Locate the cell with the specified text and output its [X, Y] center coordinate. 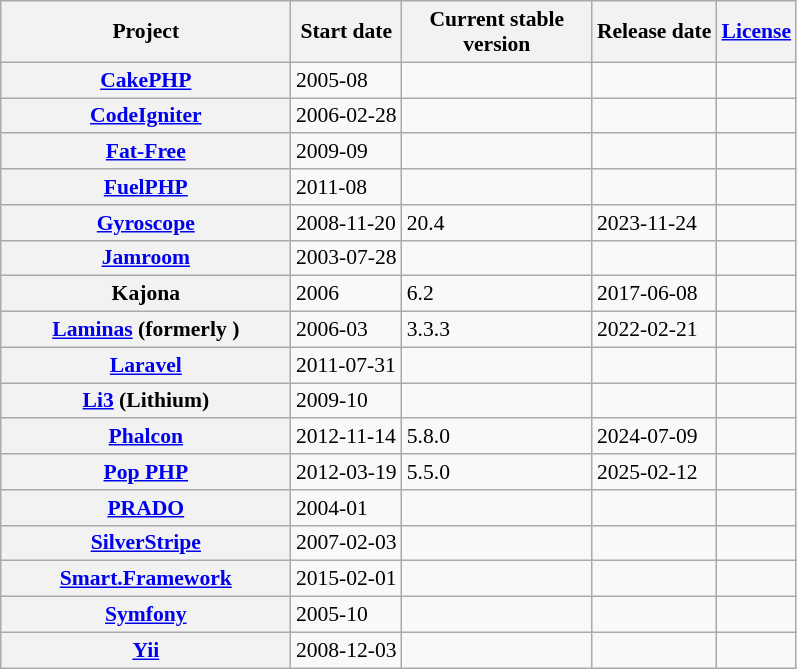
PRADO [146, 508]
Release date [654, 32]
Smart.Framework [146, 579]
Project [146, 32]
CakePHP [146, 80]
2005-10 [346, 615]
Jamroom [146, 258]
2017-06-08 [654, 294]
3.3.3 [497, 330]
2022-02-21 [654, 330]
5.8.0 [497, 437]
20.4 [497, 223]
2008-12-03 [346, 650]
Laravel [146, 365]
Phalcon [146, 437]
2006-03 [346, 330]
Symfony [146, 615]
2003-07-28 [346, 258]
Li3 (Lithium) [146, 401]
2011-08 [346, 187]
2008-11-20 [346, 223]
2009-10 [346, 401]
SilverStripe [146, 543]
2005-08 [346, 80]
2006-02-28 [346, 116]
2023-11-24 [654, 223]
2004-01 [346, 508]
2007-02-03 [346, 543]
Fat-Free [146, 152]
2025-02-12 [654, 472]
6.2 [497, 294]
2012-11-14 [346, 437]
2011-07-31 [346, 365]
2012-03-19 [346, 472]
Laminas (formerly ) [146, 330]
Current stable version [497, 32]
2024-07-09 [654, 437]
Start date [346, 32]
Pop PHP [146, 472]
2015-02-01 [346, 579]
License [756, 32]
2009-09 [346, 152]
5.5.0 [497, 472]
FuelPHP [146, 187]
Yii [146, 650]
Kajona [146, 294]
CodeIgniter [146, 116]
2006 [346, 294]
Gyroscope [146, 223]
